Find where the given text appears and provide that cell's center as [X, Y] coordinate. 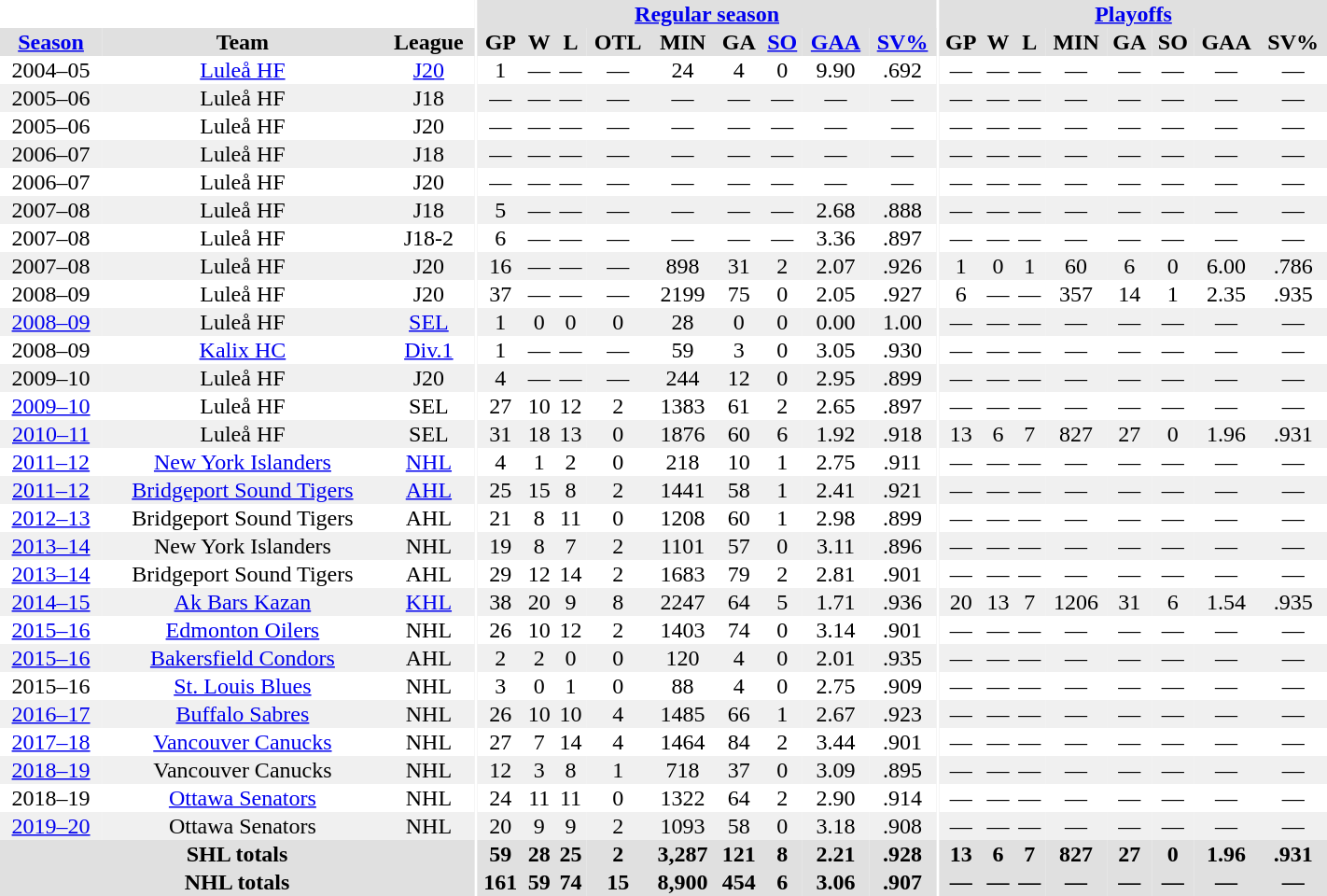
2247 [683, 602]
61 [739, 406]
Bakersfield Condors [243, 658]
.936 [902, 602]
NHL totals [237, 882]
121 [739, 854]
19 [500, 546]
.908 [902, 826]
2.65 [836, 406]
16 [500, 266]
75 [739, 294]
1383 [683, 406]
8,900 [683, 882]
1485 [683, 714]
2010–11 [50, 434]
79 [739, 574]
.923 [902, 714]
88 [683, 686]
J18-2 [429, 238]
St. Louis Blues [243, 686]
.911 [902, 462]
0.00 [836, 322]
1206 [1076, 602]
1208 [683, 518]
218 [683, 462]
.896 [902, 546]
Div.1 [429, 350]
.692 [902, 70]
2.35 [1226, 294]
38 [500, 602]
1.92 [836, 434]
1441 [683, 490]
3.11 [836, 546]
.888 [902, 210]
Team [243, 42]
1464 [683, 742]
3.06 [836, 882]
161 [500, 882]
Edmonton Oilers [243, 630]
3.09 [836, 770]
57 [739, 546]
2016–17 [50, 714]
9.90 [836, 70]
1093 [683, 826]
3.14 [836, 630]
.918 [902, 434]
1101 [683, 546]
SHL totals [237, 854]
2012–13 [50, 518]
3.36 [836, 238]
.930 [902, 350]
3.05 [836, 350]
2.90 [836, 798]
.927 [902, 294]
.928 [902, 854]
244 [683, 378]
718 [683, 770]
.786 [1293, 266]
3.44 [836, 742]
Playoffs [1133, 14]
18 [539, 434]
.914 [902, 798]
Season [50, 42]
1683 [683, 574]
2.95 [836, 378]
454 [739, 882]
1403 [683, 630]
2.68 [836, 210]
1.71 [836, 602]
2004–05 [50, 70]
KHL [429, 602]
6.00 [1226, 266]
1.00 [902, 322]
.926 [902, 266]
2.67 [836, 714]
357 [1076, 294]
1876 [683, 434]
2.41 [836, 490]
2.07 [836, 266]
120 [683, 658]
League [429, 42]
.895 [902, 770]
.909 [902, 686]
Buffalo Sabres [243, 714]
29 [500, 574]
2019–20 [50, 826]
2199 [683, 294]
2.98 [836, 518]
84 [739, 742]
OTL [618, 42]
Ak Bars Kazan [243, 602]
Kalix HC [243, 350]
2.05 [836, 294]
898 [683, 266]
66 [739, 714]
2014–15 [50, 602]
.907 [902, 882]
3,287 [683, 854]
21 [500, 518]
.921 [902, 490]
2.21 [836, 854]
Regular season [707, 14]
1322 [683, 798]
3.18 [836, 826]
1.54 [1226, 602]
2.01 [836, 658]
2017–18 [50, 742]
2.81 [836, 574]
